Output the [x, y] coordinate of the center of the cell containing the given text.  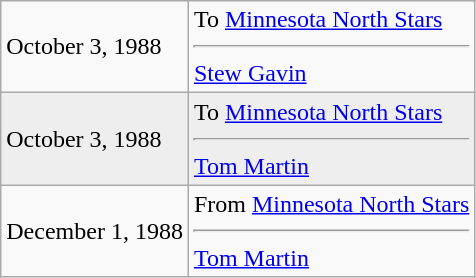
To Minnesota North StarsStew Gavin [331, 47]
From Minnesota North StarsTom Martin [331, 231]
To Minnesota North StarsTom Martin [331, 139]
December 1, 1988 [95, 231]
